Locate the cell with the specified text and output its [X, Y] center coordinate. 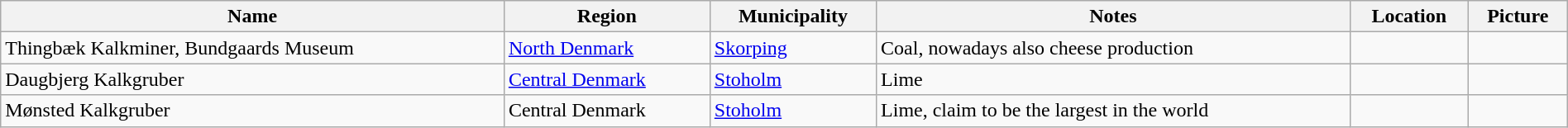
Region [607, 17]
Name [253, 17]
Lime, claim to be the largest in the world [1113, 111]
Mønsted Kalkgruber [253, 111]
Skorping [792, 48]
North Denmark [607, 48]
Thingbæk Kalkminer, Bundgaards Museum [253, 48]
Coal, nowadays also cheese production [1113, 48]
Notes [1113, 17]
Daugbjerg Kalkgruber [253, 79]
Picture [1518, 17]
Municipality [792, 17]
Location [1409, 17]
Lime [1113, 79]
